Output the (X, Y) coordinate of the center of the cell containing the given text.  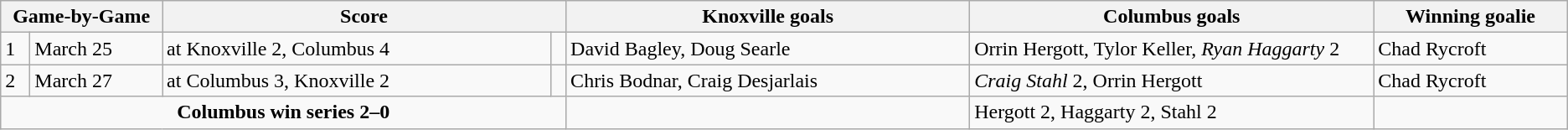
Chris Bodnar, Craig Desjarlais (768, 81)
Score (364, 17)
at Columbus 3, Knoxville 2 (357, 81)
Game-by-Game (82, 17)
Columbus goals (1172, 17)
Winning goalie (1471, 17)
March 27 (96, 81)
Hergott 2, Haggarty 2, Stahl 2 (1172, 112)
1 (15, 49)
Craig Stahl 2, Orrin Hergott (1172, 81)
2 (15, 81)
Knoxville goals (768, 17)
David Bagley, Doug Searle (768, 49)
at Knoxville 2, Columbus 4 (357, 49)
Columbus win series 2–0 (283, 112)
Orrin Hergott, Tylor Keller, Ryan Haggarty 2 (1172, 49)
March 25 (96, 49)
